Output the [X, Y] coordinate of the center of the cell containing the given text.  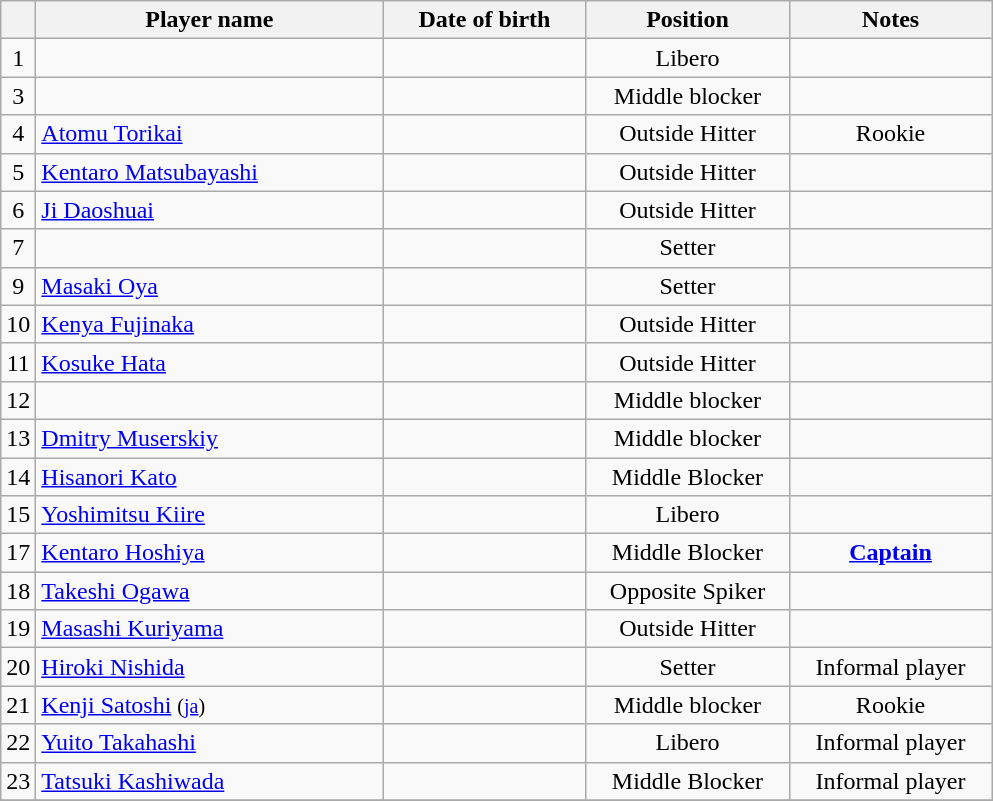
10 [18, 324]
Player name [210, 20]
18 [18, 591]
14 [18, 477]
Masashi Kuriyama [210, 629]
21 [18, 705]
22 [18, 743]
Kentaro Matsubayashi [210, 172]
11 [18, 362]
6 [18, 210]
5 [18, 172]
Atomu Torikai [210, 134]
Hiroki Nishida [210, 667]
Position [688, 20]
Ji Daoshuai [210, 210]
Takeshi Ogawa [210, 591]
9 [18, 286]
Kenya Fujinaka [210, 324]
Tatsuki Kashiwada [210, 781]
1 [18, 58]
7 [18, 248]
Yoshimitsu Kiire [210, 515]
Yuito Takahashi [210, 743]
15 [18, 515]
19 [18, 629]
Kosuke Hata [210, 362]
Notes [890, 20]
Hisanori Kato [210, 477]
12 [18, 400]
4 [18, 134]
Captain [890, 553]
Dmitry Muserskiy [210, 438]
20 [18, 667]
Date of birth [484, 20]
17 [18, 553]
Kenji Satoshi (ja) [210, 705]
Masaki Oya [210, 286]
Opposite Spiker [688, 591]
13 [18, 438]
3 [18, 96]
23 [18, 781]
Kentaro Hoshiya [210, 553]
